Identify which cell holds the provided text, then report its (x, y) central coordinate. 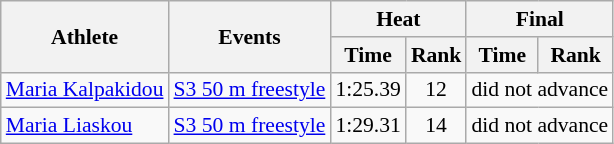
1:25.39 (368, 90)
12 (436, 90)
Athlete (85, 36)
Final (540, 19)
1:29.31 (368, 126)
Events (250, 36)
Maria Kalpakidou (85, 90)
Maria Liaskou (85, 126)
Heat (398, 19)
14 (436, 126)
